Detect which cell encompasses the target text, then output its (x, y) center coordinate. 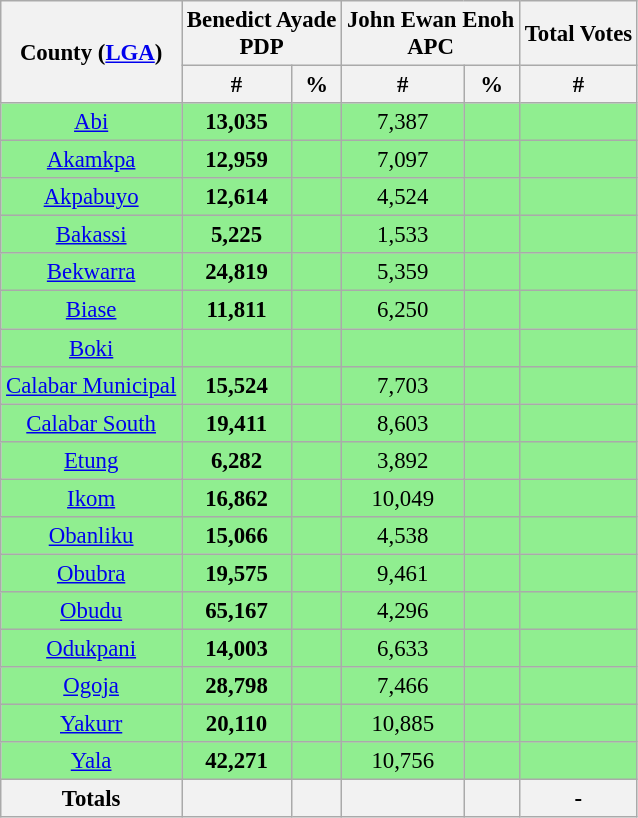
42,271 (237, 761)
4,524 (403, 197)
15,524 (237, 385)
5,359 (403, 273)
6,633 (403, 648)
5,225 (237, 235)
County (LGA) (92, 52)
28,798 (237, 686)
Total Votes (578, 34)
19,575 (237, 573)
16,862 (237, 498)
11,811 (237, 310)
13,035 (237, 122)
Obubra (92, 573)
10,049 (403, 498)
Abi (92, 122)
12,959 (237, 160)
4,296 (403, 611)
Akamkpa (92, 160)
14,003 (237, 648)
7,466 (403, 686)
24,819 (237, 273)
7,387 (403, 122)
4,538 (403, 536)
Boki (92, 348)
7,097 (403, 160)
Etung (92, 460)
Yala (92, 761)
10,756 (403, 761)
12,614 (237, 197)
Akpabuyo (92, 197)
9,461 (403, 573)
10,885 (403, 724)
Benedict AyadePDP (262, 34)
8,603 (403, 423)
Obudu (92, 611)
- (578, 799)
Calabar Municipal (92, 385)
Odukpani (92, 648)
Bakassi (92, 235)
John Ewan EnohAPC (431, 34)
20,110 (237, 724)
6,250 (403, 310)
7,703 (403, 385)
Biase (92, 310)
Obanliku (92, 536)
3,892 (403, 460)
6,282 (237, 460)
Calabar South (92, 423)
Totals (92, 799)
1,533 (403, 235)
15,066 (237, 536)
Bekwarra (92, 273)
65,167 (237, 611)
Ikom (92, 498)
19,411 (237, 423)
Yakurr (92, 724)
Ogoja (92, 686)
